Return (X, Y) of the center of cell containing provided text 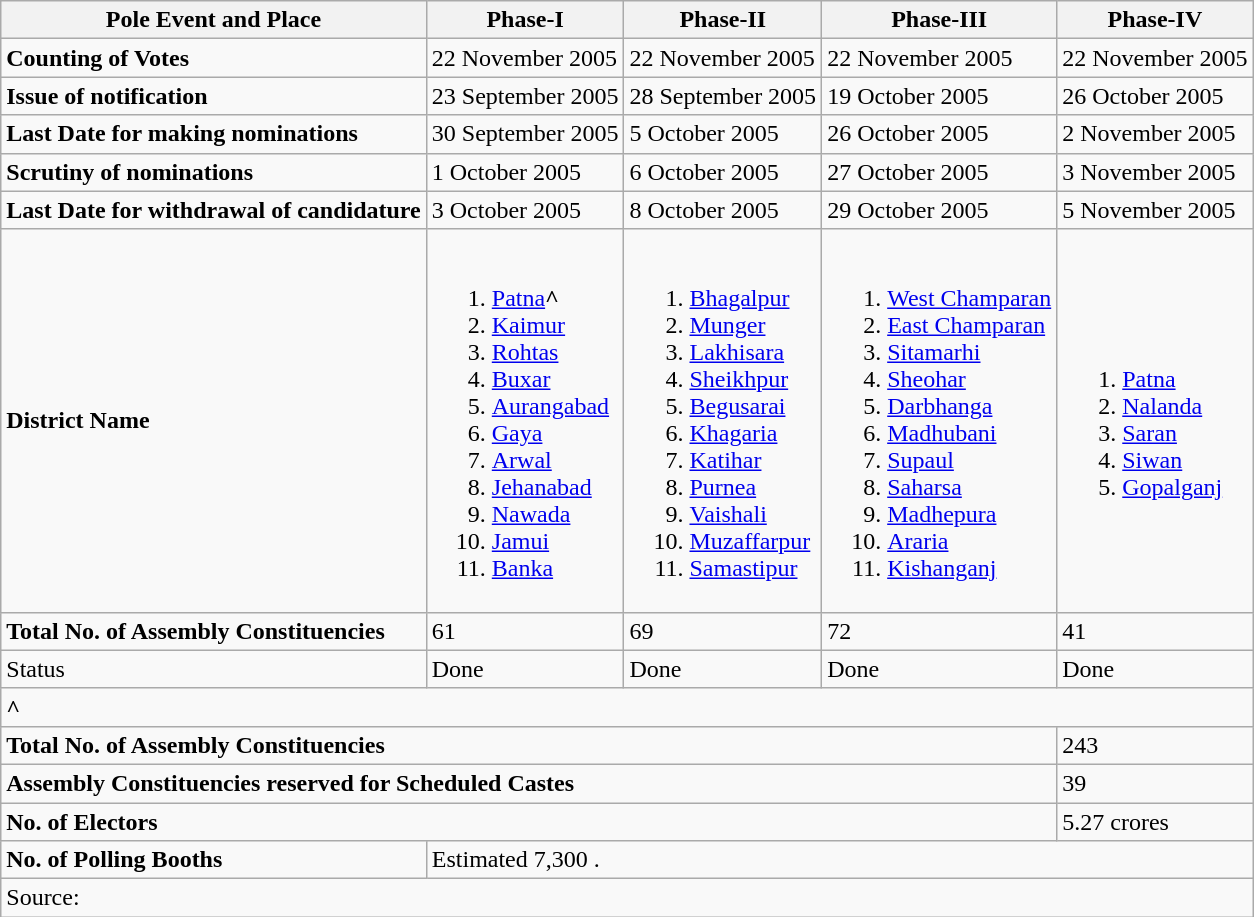
Phase-IV (1155, 20)
Last Date for making nominations (214, 134)
28 September 2005 (723, 96)
Status (214, 669)
Counting of Votes (214, 58)
8 October 2005 (723, 210)
19 October 2005 (940, 96)
Issue of notification (214, 96)
No. of Polling Booths (214, 860)
PatnaNalandaSaranSiwanGopalganj (1155, 420)
30 September 2005 (525, 134)
Last Date for withdrawal of candidature (214, 210)
No. of Electors (529, 821)
Scrutiny of nominations (214, 172)
5 October 2005 (723, 134)
5.27 crores (1155, 821)
Phase-II (723, 20)
243 (1155, 745)
Phase-I (525, 20)
3 October 2005 (525, 210)
5 November 2005 (1155, 210)
Pole Event and Place (214, 20)
27 October 2005 (940, 172)
Assembly Constituencies reserved for Scheduled Castes (529, 783)
Estimated 7,300 . (840, 860)
61 (525, 631)
^ (627, 707)
72 (940, 631)
1 October 2005 (525, 172)
Source: (627, 898)
2 November 2005 (1155, 134)
West ChamparanEast ChamparanSitamarhiSheoharDarbhangaMadhubaniSupaulSaharsaMadhepuraArariaKishanganj (940, 420)
3 November 2005 (1155, 172)
41 (1155, 631)
23 September 2005 (525, 96)
Patna^KaimurRohtasBuxarAurangabadGayaArwalJehanabadNawadaJamuiBanka (525, 420)
Phase-III (940, 20)
69 (723, 631)
District Name (214, 420)
BhagalpurMungerLakhisaraSheikhpurBegusaraiKhagariaKatiharPurneaVaishaliMuzaffarpurSamastipur (723, 420)
39 (1155, 783)
6 October 2005 (723, 172)
29 October 2005 (940, 210)
